Provide the [X, Y] coordinate of the cell's center where the given text is located.  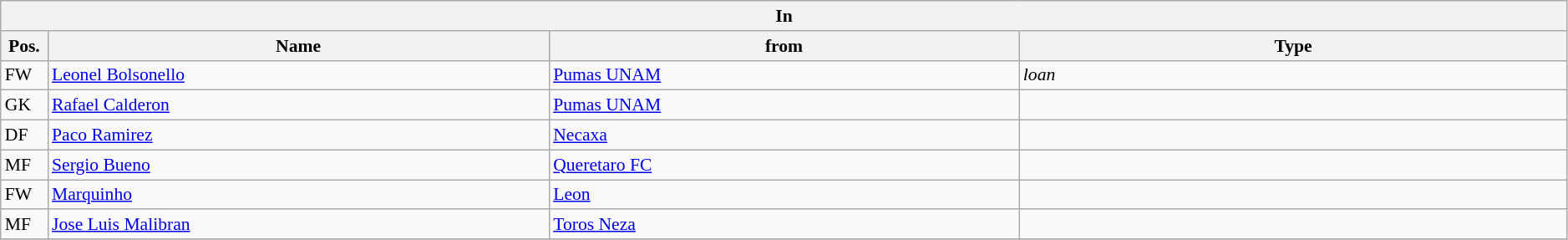
from [784, 46]
GK [24, 105]
Name [298, 46]
Leon [784, 195]
loan [1293, 75]
DF [24, 135]
In [784, 16]
Jose Luis Malibran [298, 225]
Leonel Bolsonello [298, 75]
Queretaro FC [784, 165]
Paco Ramirez [298, 135]
Toros Neza [784, 225]
Type [1293, 46]
Sergio Bueno [298, 165]
Necaxa [784, 135]
Rafael Calderon [298, 105]
Marquinho [298, 195]
Pos. [24, 46]
